Pinpoint the cell where the given text exists, returning its (x, y) midpoint coordinate. 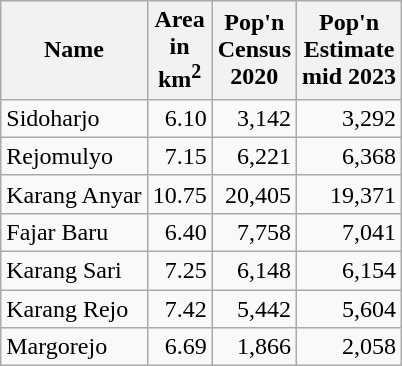
10.75 (180, 194)
Margorejo (74, 347)
6,148 (254, 271)
Name (74, 50)
7.25 (180, 271)
7.15 (180, 156)
5,442 (254, 309)
6.10 (180, 118)
7,041 (350, 232)
Fajar Baru (74, 232)
3,292 (350, 118)
Karang Rejo (74, 309)
1,866 (254, 347)
Area inkm2 (180, 50)
6.69 (180, 347)
2,058 (350, 347)
Sidoharjo (74, 118)
6,368 (350, 156)
6,221 (254, 156)
3,142 (254, 118)
Karang Anyar (74, 194)
Rejomulyo (74, 156)
6.40 (180, 232)
Pop'nCensus2020 (254, 50)
7.42 (180, 309)
5,604 (350, 309)
Pop'nEstimatemid 2023 (350, 50)
6,154 (350, 271)
20,405 (254, 194)
19,371 (350, 194)
7,758 (254, 232)
Karang Sari (74, 271)
